Capture the cell that displays the provided text and extract its [X, Y] central coordinate. 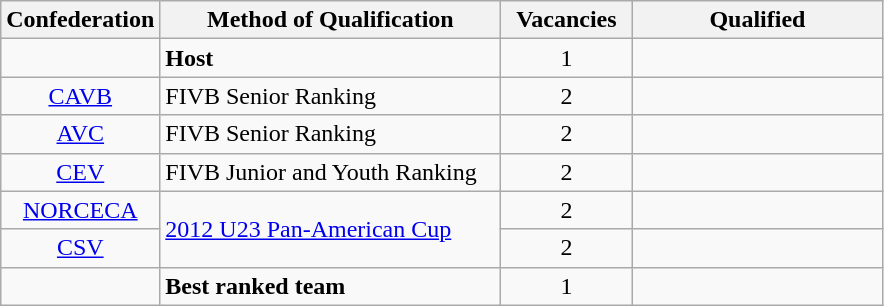
CEV [80, 172]
FIVB Junior and Youth Ranking [330, 172]
CAVB [80, 96]
Vacancies [566, 20]
Method of Qualification [330, 20]
AVC [80, 134]
Confederation [80, 20]
Qualified [758, 20]
Best ranked team [330, 286]
Host [330, 58]
2012 U23 Pan-American Cup [330, 229]
CSV [80, 248]
NORCECA [80, 210]
